Locate the cell with the specified text and output its (X, Y) center coordinate. 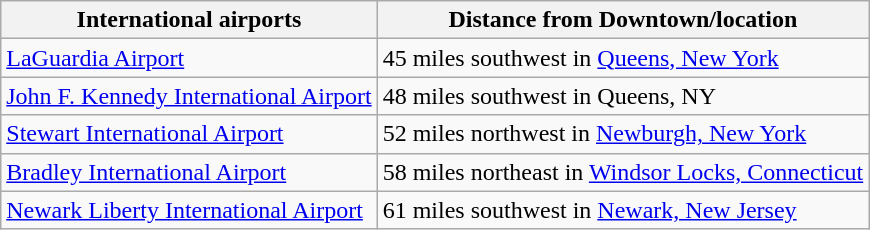
61 miles southwest in Newark, New Jersey (623, 210)
58 miles northeast in Windsor Locks, Connecticut (623, 172)
Distance from Downtown/location (623, 20)
International airports (189, 20)
John F. Kennedy International Airport (189, 96)
LaGuardia Airport (189, 58)
48 miles southwest in Queens, NY (623, 96)
45 miles southwest in Queens, New York (623, 58)
Bradley International Airport (189, 172)
Newark Liberty International Airport (189, 210)
Stewart International Airport (189, 134)
52 miles northwest in Newburgh, New York (623, 134)
